Find where the given text appears and provide that cell's center as (X, Y) coordinate. 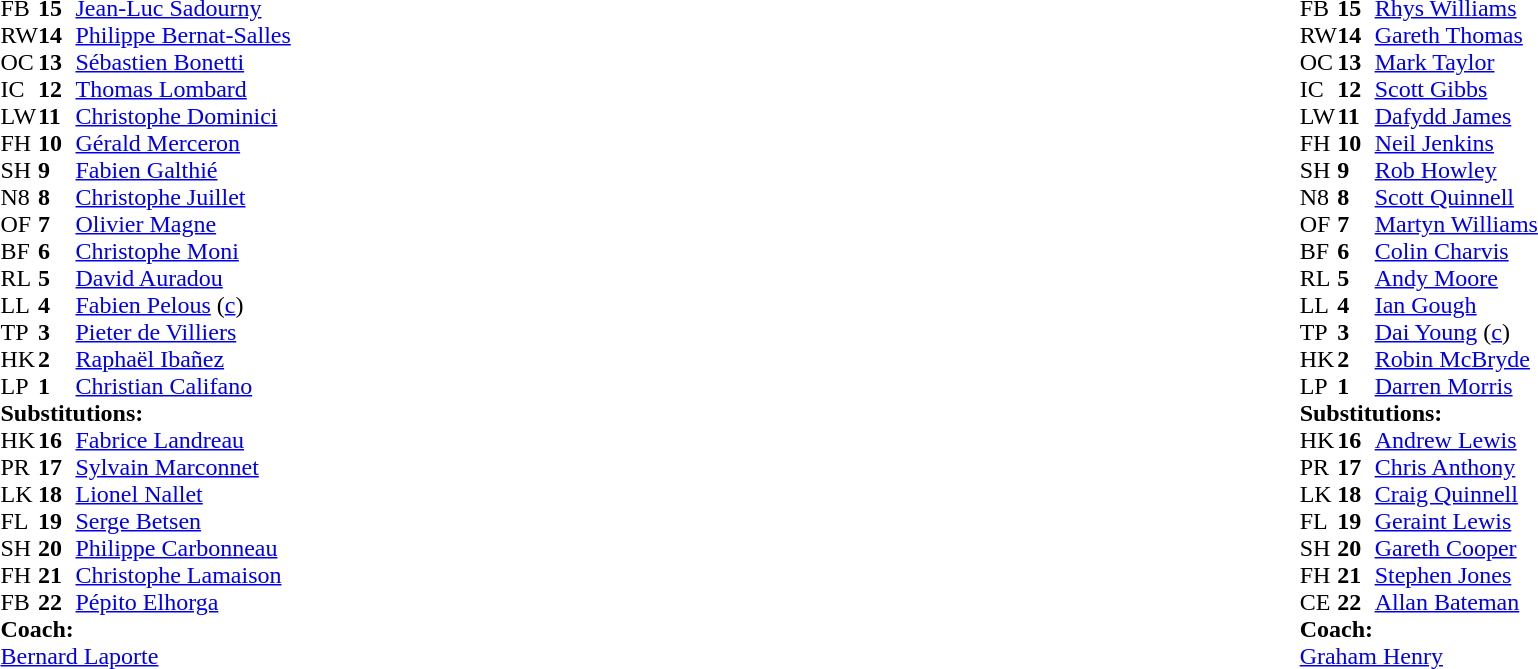
Philippe Carbonneau (184, 548)
Colin Charvis (1456, 252)
Raphaël Ibañez (184, 360)
Chris Anthony (1456, 468)
FB (19, 602)
Olivier Magne (184, 224)
Gareth Cooper (1456, 548)
Pieter de Villiers (184, 332)
Christophe Moni (184, 252)
Allan Bateman (1456, 602)
Martyn Williams (1456, 224)
Dai Young (c) (1456, 332)
Graham Henry (1419, 656)
Philippe Bernat-Salles (184, 36)
Fabien Pelous (c) (184, 306)
Geraint Lewis (1456, 522)
Darren Morris (1456, 386)
Dafydd James (1456, 116)
Fabrice Landreau (184, 440)
Gareth Thomas (1456, 36)
Bernard Laporte (145, 656)
Serge Betsen (184, 522)
Neil Jenkins (1456, 144)
Sylvain Marconnet (184, 468)
Fabien Galthié (184, 170)
Gérald Merceron (184, 144)
Christophe Juillet (184, 198)
Ian Gough (1456, 306)
Andy Moore (1456, 278)
Scott Quinnell (1456, 198)
Lionel Nallet (184, 494)
Andrew Lewis (1456, 440)
Thomas Lombard (184, 90)
Christophe Dominici (184, 116)
Sébastien Bonetti (184, 62)
Christophe Lamaison (184, 576)
Mark Taylor (1456, 62)
Rob Howley (1456, 170)
CE (1319, 602)
Christian Califano (184, 386)
Pépito Elhorga (184, 602)
Scott Gibbs (1456, 90)
Robin McBryde (1456, 360)
David Auradou (184, 278)
Stephen Jones (1456, 576)
Craig Quinnell (1456, 494)
